Pinpoint the cell where the given text exists, returning its [X, Y] midpoint coordinate. 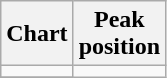
Chart [37, 34]
Peakposition [119, 34]
